Find where the given text appears and provide that cell's center as [X, Y] coordinate. 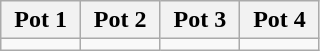
Pot 3 [200, 20]
Pot 4 [280, 20]
Pot 1 [41, 20]
Pot 2 [120, 20]
